Search for the cell housing the specified text and yield its [x, y] center coordinate. 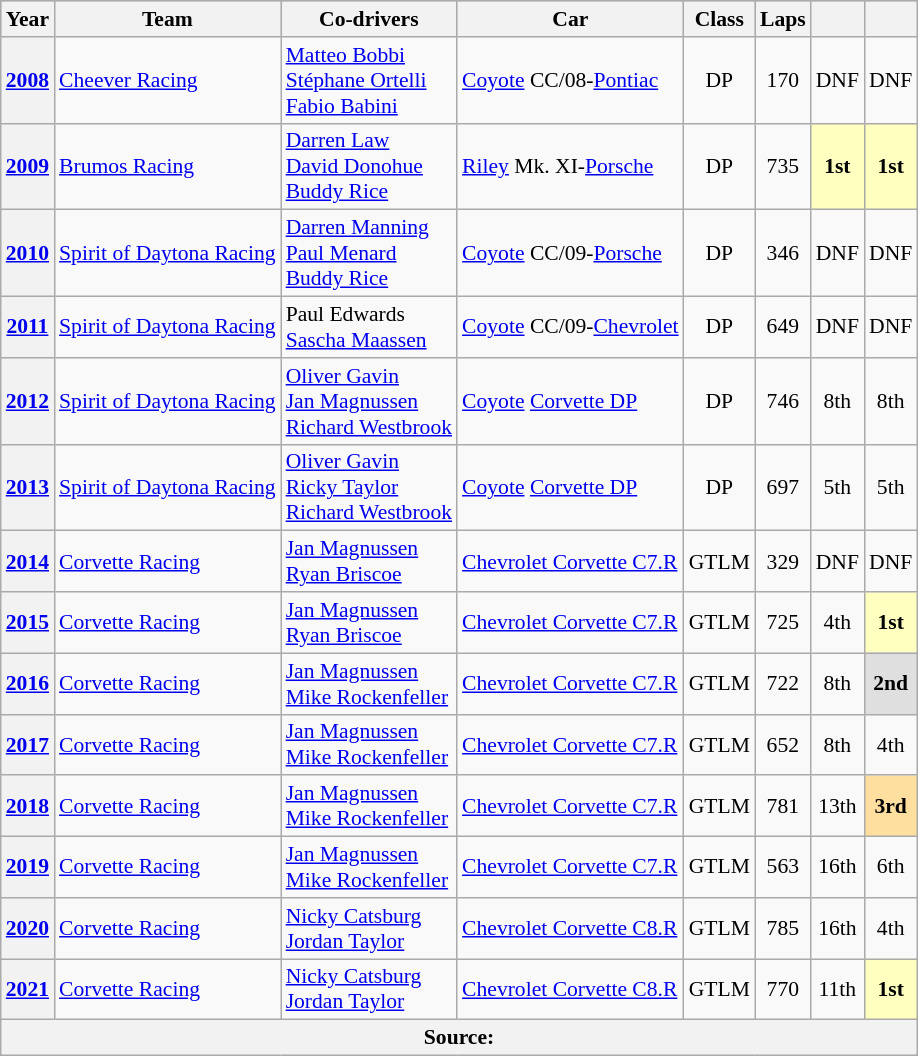
Brumos Racing [168, 166]
13th [838, 806]
652 [783, 744]
Paul Edwards Sascha Maassen [369, 328]
346 [783, 254]
746 [783, 402]
Class [720, 19]
Coyote CC/09-Porsche [570, 254]
2021 [28, 990]
722 [783, 684]
725 [783, 622]
2008 [28, 80]
Laps [783, 19]
Cheever Racing [168, 80]
170 [783, 80]
Year [28, 19]
Oliver Gavin Jan Magnussen Richard Westbrook [369, 402]
2010 [28, 254]
Riley Mk. XI-Porsche [570, 166]
Car [570, 19]
770 [783, 990]
2020 [28, 928]
Darren Manning Paul Menard Buddy Rice [369, 254]
781 [783, 806]
2013 [28, 488]
649 [783, 328]
2019 [28, 868]
697 [783, 488]
Oliver Gavin Ricky Taylor Richard Westbrook [369, 488]
2015 [28, 622]
Coyote CC/09-Chevrolet [570, 328]
2017 [28, 744]
2009 [28, 166]
Coyote CC/08-Pontiac [570, 80]
2011 [28, 328]
2012 [28, 402]
Source: [460, 1038]
Co-drivers [369, 19]
11th [838, 990]
6th [890, 868]
329 [783, 562]
2016 [28, 684]
3rd [890, 806]
2014 [28, 562]
563 [783, 868]
2018 [28, 806]
2nd [890, 684]
785 [783, 928]
Darren Law David Donohue Buddy Rice [369, 166]
Matteo Bobbi Stéphane Ortelli Fabio Babini [369, 80]
Team [168, 19]
735 [783, 166]
